From the cell containing the given text, extract its center point as [x, y] coordinate. 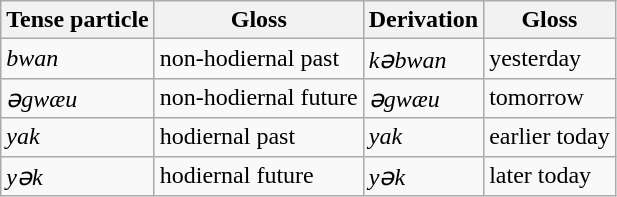
hodiernal past [258, 137]
Tense particle [78, 20]
non-hodiernal past [258, 59]
later today [550, 176]
bwan [78, 59]
yesterday [550, 59]
kəbwan [423, 59]
tomorrow [550, 98]
Derivation [423, 20]
non-hodiernal future [258, 98]
hodiernal future [258, 176]
earlier today [550, 137]
